Provide the (x, y) coordinate of the cell's center where the given text is located.  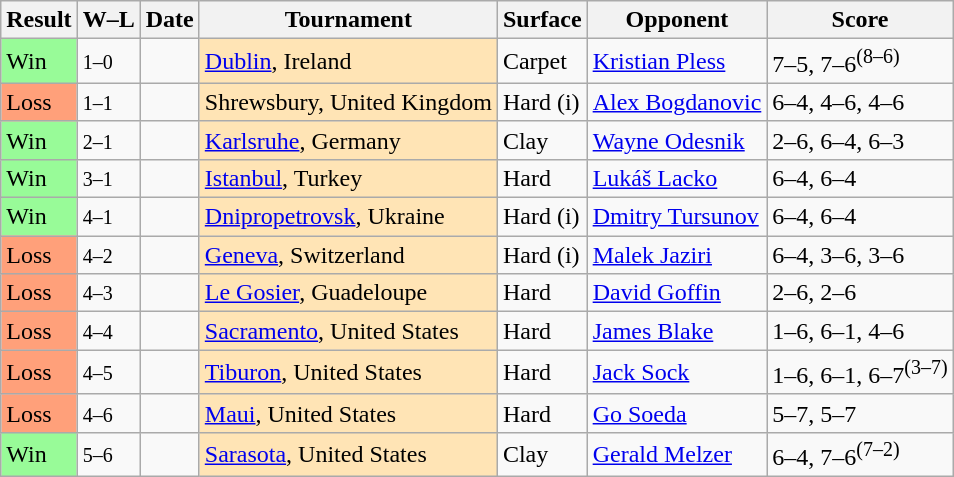
6–4, 7–6(7–2) (860, 454)
1–6, 6–1, 6–7(3–7) (860, 372)
4–6 (108, 413)
6–4, 4–6, 4–6 (860, 102)
Jack Sock (677, 372)
Kristian Pless (677, 62)
4–1 (108, 217)
Lukáš Lacko (677, 178)
4–2 (108, 255)
Go Soeda (677, 413)
Date (170, 20)
3–1 (108, 178)
Sacramento, United States (348, 331)
2–1 (108, 140)
4–3 (108, 293)
Karlsruhe, Germany (348, 140)
Wayne Odesnik (677, 140)
Istanbul, Turkey (348, 178)
6–4, 3–6, 3–6 (860, 255)
5–7, 5–7 (860, 413)
5–6 (108, 454)
Geneva, Switzerland (348, 255)
Maui, United States (348, 413)
2–6, 2–6 (860, 293)
Alex Bogdanovic (677, 102)
Tournament (348, 20)
7–5, 7–6(8–6) (860, 62)
David Goffin (677, 293)
Sarasota, United States (348, 454)
Opponent (677, 20)
4–5 (108, 372)
Score (860, 20)
Surface (542, 20)
W–L (108, 20)
Tiburon, United States (348, 372)
Dnipropetrovsk, Ukraine (348, 217)
1–6, 6–1, 4–6 (860, 331)
Carpet (542, 62)
Dublin, Ireland (348, 62)
1–1 (108, 102)
James Blake (677, 331)
4–4 (108, 331)
Dmitry Tursunov (677, 217)
Result (39, 20)
Shrewsbury, United Kingdom (348, 102)
Malek Jaziri (677, 255)
Le Gosier, Guadeloupe (348, 293)
2–6, 6–4, 6–3 (860, 140)
Gerald Melzer (677, 454)
1–0 (108, 62)
